Scan for the cell matching the given text and deliver its [x, y] coordinate at center. 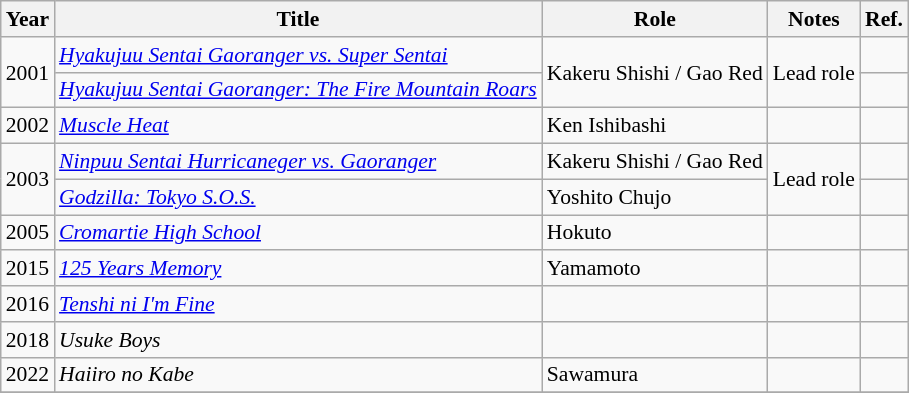
2015 [28, 269]
Usuke Boys [298, 340]
2002 [28, 126]
2005 [28, 233]
Year [28, 19]
2001 [28, 72]
125 Years Memory [298, 269]
Ref. [884, 19]
Role [655, 19]
Hyakujuu Sentai Gaoranger vs. Super Sentai [298, 55]
Hyakujuu Sentai Gaoranger: The Fire Mountain Roars [298, 90]
Tenshi ni I'm Fine [298, 304]
Cromartie High School [298, 233]
Yamamoto [655, 269]
Yoshito Chujo [655, 197]
Godzilla: Tokyo S.O.S. [298, 197]
Ken Ishibashi [655, 126]
2018 [28, 340]
Ninpuu Sentai Hurricaneger vs. Gaoranger [298, 162]
Muscle Heat [298, 126]
2003 [28, 180]
Haiiro no Kabe [298, 375]
Title [298, 19]
2016 [28, 304]
Sawamura [655, 375]
2022 [28, 375]
Hokuto [655, 233]
Notes [814, 19]
